Provide the [x, y] coordinate of the cell's center where the given text is located.  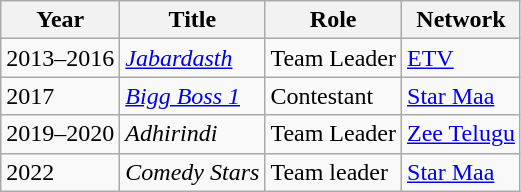
Contestant [334, 96]
2019–2020 [60, 134]
Team leader [334, 172]
Jabardasth [192, 58]
Comedy Stars [192, 172]
Title [192, 20]
ETV [462, 58]
Bigg Boss 1 [192, 96]
Year [60, 20]
Network [462, 20]
2022 [60, 172]
Role [334, 20]
2013–2016 [60, 58]
2017 [60, 96]
Zee Telugu [462, 134]
Adhirindi [192, 134]
